Provide the [X, Y] coordinate of the cell's center where the given text is located.  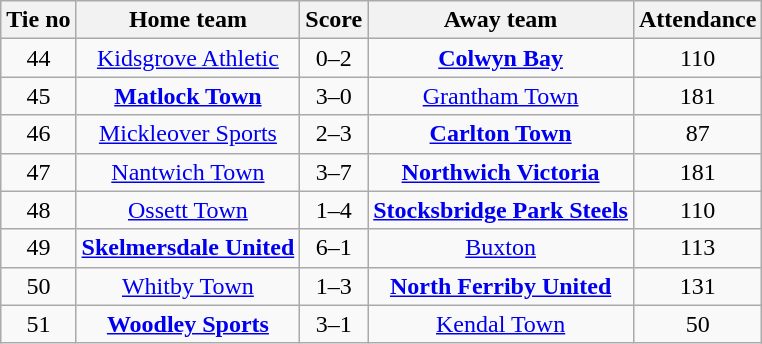
Home team [188, 20]
Kendal Town [501, 324]
Ossett Town [188, 210]
51 [38, 324]
Matlock Town [188, 96]
3–0 [334, 96]
45 [38, 96]
Whitby Town [188, 286]
Woodley Sports [188, 324]
3–1 [334, 324]
3–7 [334, 172]
Mickleover Sports [188, 134]
Score [334, 20]
Tie no [38, 20]
Buxton [501, 248]
Grantham Town [501, 96]
Carlton Town [501, 134]
Nantwich Town [188, 172]
48 [38, 210]
44 [38, 58]
2–3 [334, 134]
Skelmersdale United [188, 248]
Northwich Victoria [501, 172]
47 [38, 172]
1–3 [334, 286]
87 [697, 134]
131 [697, 286]
49 [38, 248]
Attendance [697, 20]
Colwyn Bay [501, 58]
Kidsgrove Athletic [188, 58]
46 [38, 134]
0–2 [334, 58]
1–4 [334, 210]
113 [697, 248]
6–1 [334, 248]
Away team [501, 20]
Stocksbridge Park Steels [501, 210]
North Ferriby United [501, 286]
